From the cell containing the given text, extract its center point as (X, Y) coordinate. 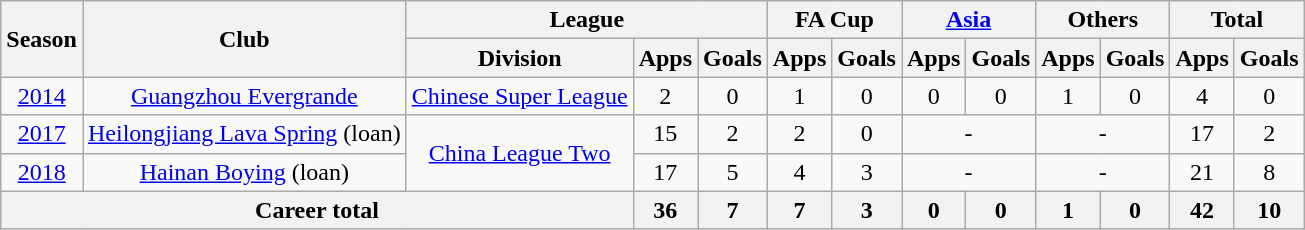
36 (665, 210)
42 (1202, 210)
Career total (317, 210)
Guangzhou Evergrande (244, 96)
Total (1237, 20)
Club (244, 39)
2014 (42, 96)
FA Cup (834, 20)
15 (665, 134)
Asia (969, 20)
Division (520, 58)
21 (1202, 172)
Heilongjiang Lava Spring (loan) (244, 134)
League (586, 20)
2018 (42, 172)
8 (1269, 172)
Others (1103, 20)
2017 (42, 134)
10 (1269, 210)
China League Two (520, 153)
Season (42, 39)
5 (733, 172)
Chinese Super League (520, 96)
Hainan Boying (loan) (244, 172)
